Provide the [x, y] coordinate of the cell's center where the given text is located.  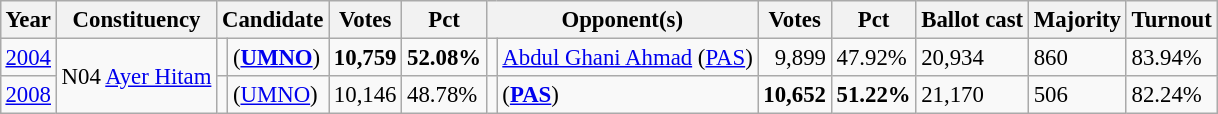
52.08% [444, 57]
Abdul Ghani Ahmad (PAS) [628, 57]
2004 [28, 57]
Majority [1077, 20]
2008 [28, 95]
47.92% [874, 57]
860 [1077, 57]
Opponent(s) [622, 20]
20,934 [972, 57]
10,652 [794, 95]
10,146 [366, 95]
10,759 [366, 57]
506 [1077, 95]
48.78% [444, 95]
51.22% [874, 95]
(PAS) [628, 95]
82.24% [1172, 95]
Year [28, 20]
21,170 [972, 95]
Candidate [273, 20]
Constituency [136, 20]
9,899 [794, 57]
Turnout [1172, 20]
N04 Ayer Hitam [136, 76]
83.94% [1172, 57]
Ballot cast [972, 20]
